Search for the cell housing the specified text and yield its (X, Y) center coordinate. 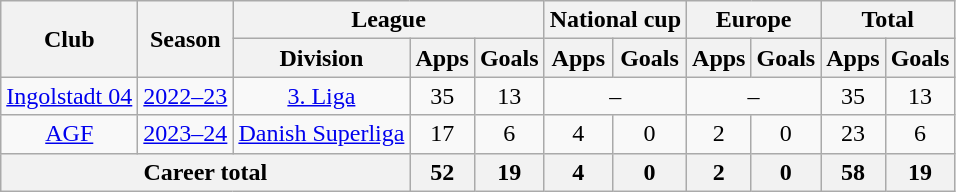
Ingolstadt 04 (70, 96)
3. Liga (322, 96)
23 (853, 134)
Total (888, 20)
Career total (206, 172)
AGF (70, 134)
2022–23 (186, 96)
Europe (754, 20)
Division (322, 58)
League (388, 20)
Danish Superliga (322, 134)
58 (853, 172)
Club (70, 39)
17 (442, 134)
National cup (615, 20)
52 (442, 172)
2023–24 (186, 134)
Season (186, 39)
